Output the (X, Y) coordinate of the center of the cell containing the given text.  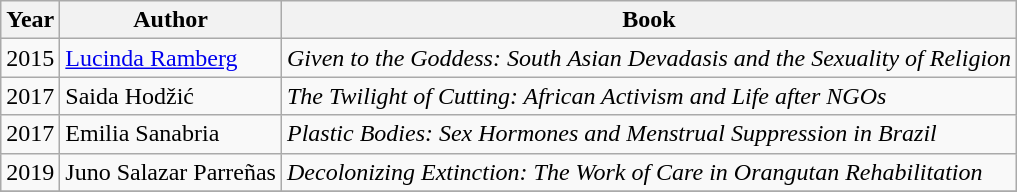
Emilia Sanabria (171, 134)
Year (30, 20)
2019 (30, 172)
The Twilight of Cutting: African Activism and Life after NGOs (648, 96)
Author (171, 20)
Juno Salazar Parreñas (171, 172)
Lucinda Ramberg (171, 58)
Given to the Goddess: South Asian Devadasis and the Sexuality of Religion (648, 58)
Saida Hodžić (171, 96)
Book (648, 20)
Plastic Bodies: Sex Hormones and Menstrual Suppression in Brazil (648, 134)
Decolonizing Extinction: The Work of Care in Orangutan Rehabilitation (648, 172)
2015 (30, 58)
